Determine the [X, Y] coordinate at the center of the cell enclosing the given text.  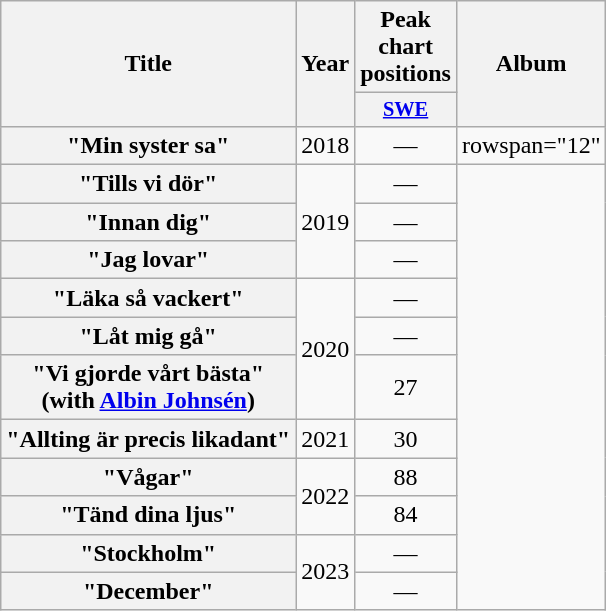
"Vi gjorde vårt bästa"(with Albin Johnsén) [148, 388]
30 [406, 439]
"Låt mig gå" [148, 336]
"Jag lovar" [148, 260]
"Vågar" [148, 477]
Year [326, 64]
88 [406, 477]
2018 [326, 145]
SWE [406, 110]
2023 [326, 572]
"Stockholm" [148, 553]
27 [406, 388]
Title [148, 64]
2022 [326, 496]
Peak chart positions [406, 47]
"Allting är precis likadant" [148, 439]
rowspan="12" [531, 145]
2020 [326, 350]
"Tänd dina ljus" [148, 515]
"Min syster sa" [148, 145]
2021 [326, 439]
"Innan dig" [148, 222]
"Läka så vackert" [148, 298]
Album [531, 64]
2019 [326, 222]
"Tills vi dör" [148, 184]
84 [406, 515]
"December" [148, 591]
